Scan for the cell matching the given text and deliver its (x, y) coordinate at center. 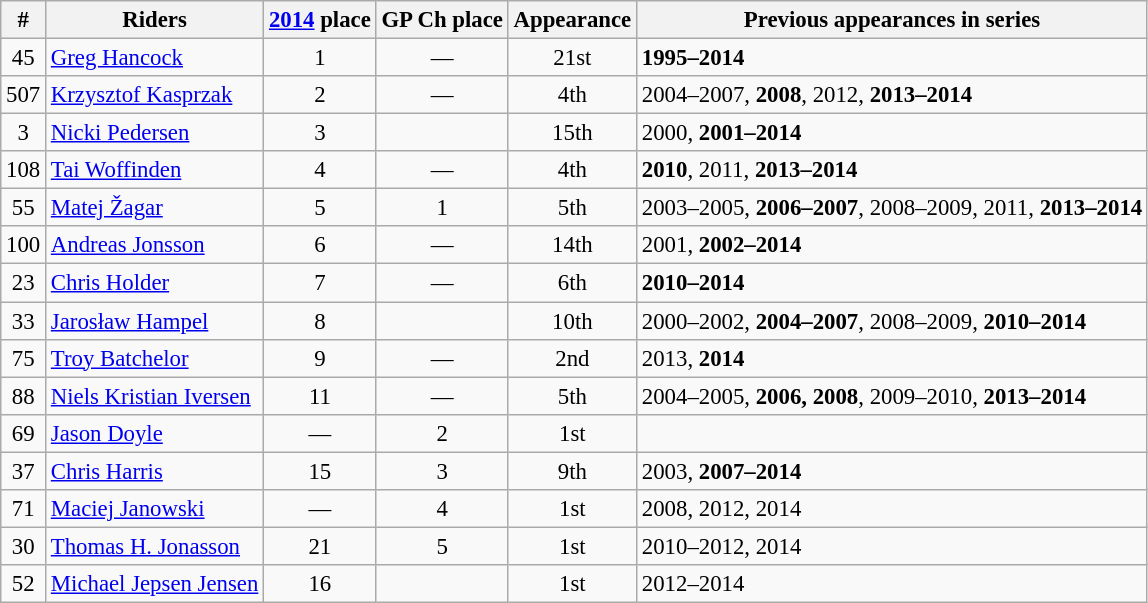
69 (24, 433)
2008, 2012, 2014 (892, 509)
Maciej Janowski (155, 509)
10th (572, 321)
108 (24, 170)
2013, 2014 (892, 358)
2004–2005, 2006, 2008, 2009–2010, 2013–2014 (892, 396)
6th (572, 283)
2012–2014 (892, 584)
2010, 2011, 2013–2014 (892, 170)
507 (24, 95)
# (24, 20)
Jason Doyle (155, 433)
Previous appearances in series (892, 20)
100 (24, 245)
9 (320, 358)
14th (572, 245)
Chris Harris (155, 471)
2001, 2002–2014 (892, 245)
Riders (155, 20)
33 (24, 321)
Niels Kristian Iversen (155, 396)
2003–2005, 2006–2007, 2008–2009, 2011, 2013–2014 (892, 208)
15 (320, 471)
Jarosław Hampel (155, 321)
2010–2012, 2014 (892, 546)
Nicki Pedersen (155, 133)
GP Ch place (442, 20)
11 (320, 396)
Michael Jepsen Jensen (155, 584)
45 (24, 58)
15th (572, 133)
2014 place (320, 20)
2000–2002, 2004–2007, 2008–2009, 2010–2014 (892, 321)
Krzysztof Kasprzak (155, 95)
Greg Hancock (155, 58)
9th (572, 471)
2nd (572, 358)
2010–2014 (892, 283)
Tai Woffinden (155, 170)
Matej Žagar (155, 208)
55 (24, 208)
52 (24, 584)
Andreas Jonsson (155, 245)
71 (24, 509)
37 (24, 471)
Appearance (572, 20)
30 (24, 546)
88 (24, 396)
16 (320, 584)
21st (572, 58)
2003, 2007–2014 (892, 471)
2000, 2001–2014 (892, 133)
Chris Holder (155, 283)
7 (320, 283)
1995–2014 (892, 58)
2004–2007, 2008, 2012, 2013–2014 (892, 95)
23 (24, 283)
6 (320, 245)
8 (320, 321)
Troy Batchelor (155, 358)
21 (320, 546)
Thomas H. Jonasson (155, 546)
75 (24, 358)
